From the cell containing the given text, extract its center point as (x, y) coordinate. 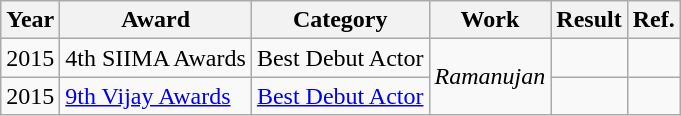
Award (156, 20)
4th SIIMA Awards (156, 58)
Category (340, 20)
Work (490, 20)
Result (589, 20)
Year (30, 20)
Ref. (654, 20)
Ramanujan (490, 77)
9th Vijay Awards (156, 96)
